Return (x, y) of the center of cell containing provided text 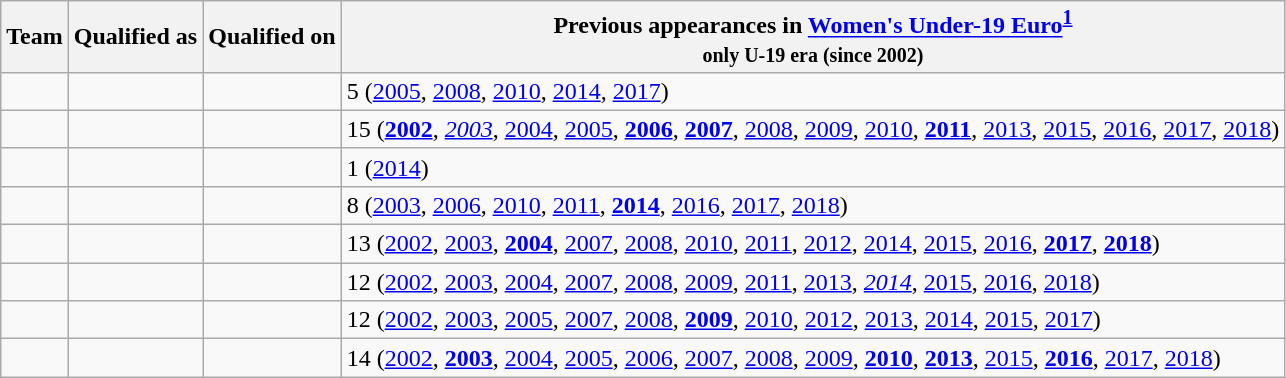
13 (2002, 2003, 2004, 2007, 2008, 2010, 2011, 2012, 2014, 2015, 2016, 2017, 2018) (813, 244)
5 (2005, 2008, 2010, 2014, 2017) (813, 91)
12 (2002, 2003, 2005, 2007, 2008, 2009, 2010, 2012, 2013, 2014, 2015, 2017) (813, 320)
Qualified as (135, 37)
15 (2002, 2003, 2004, 2005, 2006, 2007, 2008, 2009, 2010, 2011, 2013, 2015, 2016, 2017, 2018) (813, 129)
12 (2002, 2003, 2004, 2007, 2008, 2009, 2011, 2013, 2014, 2015, 2016, 2018) (813, 282)
Team (35, 37)
14 (2002, 2003, 2004, 2005, 2006, 2007, 2008, 2009, 2010, 2013, 2015, 2016, 2017, 2018) (813, 358)
Qualified on (272, 37)
1 (2014) (813, 167)
8 (2003, 2006, 2010, 2011, 2014, 2016, 2017, 2018) (813, 205)
Previous appearances in Women's Under-19 Euro1only U-19 era (since 2002) (813, 37)
